Determine the (x, y) coordinate at the center of the cell enclosing the given text.  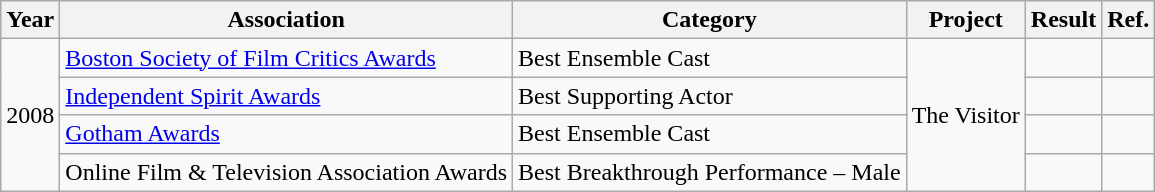
2008 (30, 115)
The Visitor (966, 115)
Result (1063, 20)
Year (30, 20)
Project (966, 20)
Gotham Awards (286, 134)
Category (710, 20)
Independent Spirit Awards (286, 96)
Best Breakthrough Performance – Male (710, 172)
Boston Society of Film Critics Awards (286, 58)
Association (286, 20)
Best Supporting Actor (710, 96)
Online Film & Television Association Awards (286, 172)
Ref. (1128, 20)
